For the text-containing cell, return its midpoint in (X, Y) coordinate format. 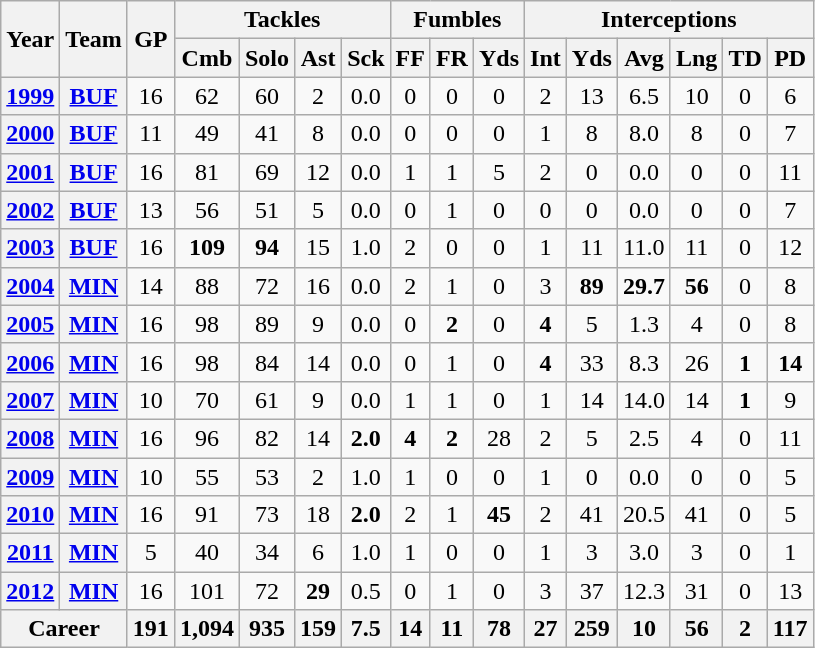
8.3 (644, 362)
8.0 (644, 134)
Sck (366, 58)
91 (206, 515)
14.0 (644, 400)
1,094 (206, 629)
Cmb (206, 58)
101 (206, 591)
Int (546, 58)
3.0 (644, 553)
26 (696, 362)
2009 (30, 477)
2011 (30, 553)
15 (318, 248)
Solo (266, 58)
2007 (30, 400)
78 (498, 629)
7.5 (366, 629)
29.7 (644, 286)
18 (318, 515)
51 (266, 210)
84 (266, 362)
37 (592, 591)
Interceptions (669, 20)
1999 (30, 96)
191 (150, 629)
2003 (30, 248)
2006 (30, 362)
40 (206, 553)
259 (592, 629)
Fumbles (458, 20)
2008 (30, 438)
29 (318, 591)
2004 (30, 286)
55 (206, 477)
109 (206, 248)
81 (206, 172)
73 (266, 515)
2012 (30, 591)
TD (745, 58)
62 (206, 96)
96 (206, 438)
11.0 (644, 248)
33 (592, 362)
6.5 (644, 96)
2.5 (644, 438)
117 (790, 629)
0.5 (366, 591)
PD (790, 58)
935 (266, 629)
45 (498, 515)
159 (318, 629)
61 (266, 400)
82 (266, 438)
Year (30, 39)
53 (266, 477)
70 (206, 400)
Avg (644, 58)
Ast (318, 58)
28 (498, 438)
Tackles (282, 20)
Lng (696, 58)
34 (266, 553)
60 (266, 96)
FR (452, 58)
94 (266, 248)
2005 (30, 324)
12.3 (644, 591)
27 (546, 629)
2001 (30, 172)
GP (150, 39)
2000 (30, 134)
69 (266, 172)
31 (696, 591)
Career (64, 629)
20.5 (644, 515)
Team (94, 39)
2010 (30, 515)
49 (206, 134)
1.3 (644, 324)
FF (410, 58)
2002 (30, 210)
88 (206, 286)
